Extract the (x, y) coordinate from the center of the cell holding the provided text.  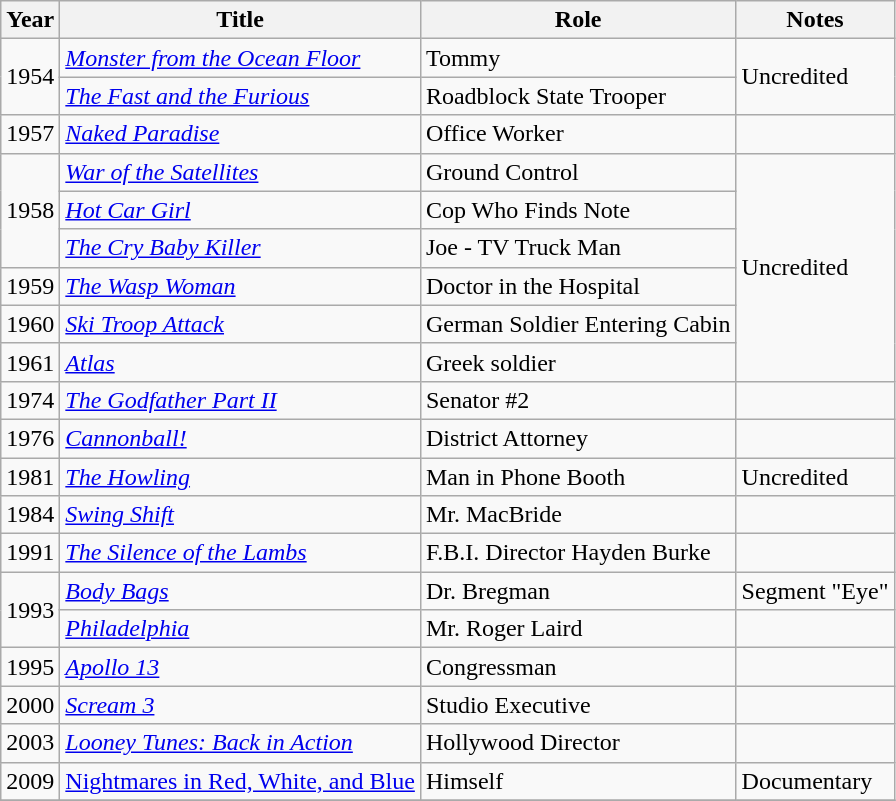
Ski Troop Attack (240, 324)
1976 (30, 438)
The Cry Baby Killer (240, 248)
1981 (30, 477)
Doctor in the Hospital (578, 286)
1957 (30, 134)
1959 (30, 286)
Segment "Eye" (815, 591)
Apollo 13 (240, 667)
German Soldier Entering Cabin (578, 324)
Greek soldier (578, 362)
2000 (30, 705)
2009 (30, 781)
Documentary (815, 781)
Hollywood Director (578, 743)
Looney Tunes: Back in Action (240, 743)
Mr. MacBride (578, 515)
The Wasp Woman (240, 286)
Tommy (578, 58)
Cop Who Finds Note (578, 210)
Roadblock State Trooper (578, 96)
Title (240, 20)
1984 (30, 515)
Studio Executive (578, 705)
Office Worker (578, 134)
Role (578, 20)
1974 (30, 400)
The Godfather Part II (240, 400)
Monster from the Ocean Floor (240, 58)
Hot Car Girl (240, 210)
Man in Phone Booth (578, 477)
Body Bags (240, 591)
Year (30, 20)
1961 (30, 362)
1960 (30, 324)
District Attorney (578, 438)
The Silence of the Lambs (240, 553)
2003 (30, 743)
F.B.I. Director Hayden Burke (578, 553)
Mr. Roger Laird (578, 629)
Notes (815, 20)
1958 (30, 210)
The Howling (240, 477)
Senator #2 (578, 400)
Congressman (578, 667)
Atlas (240, 362)
Himself (578, 781)
1954 (30, 77)
The Fast and the Furious (240, 96)
Joe - TV Truck Man (578, 248)
Nightmares in Red, White, and Blue (240, 781)
1993 (30, 610)
Scream 3 (240, 705)
War of the Satellites (240, 172)
Naked Paradise (240, 134)
Cannonball! (240, 438)
Dr. Bregman (578, 591)
Swing Shift (240, 515)
1991 (30, 553)
Philadelphia (240, 629)
1995 (30, 667)
Ground Control (578, 172)
